Detect which cell encompasses the target text, then output its (X, Y) center coordinate. 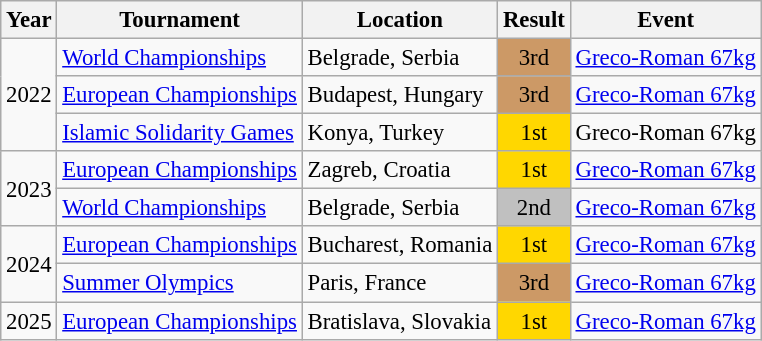
Location (400, 20)
Islamic Solidarity Games (180, 133)
Konya, Turkey (400, 133)
2023 (29, 188)
2nd (534, 208)
2024 (29, 264)
2022 (29, 96)
Summer Olympics (180, 283)
Event (666, 20)
Zagreb, Croatia (400, 170)
Budapest, Hungary (400, 95)
2025 (29, 321)
Year (29, 20)
Bucharest, Romania (400, 245)
Tournament (180, 20)
Result (534, 20)
Bratislava, Slovakia (400, 321)
Paris, France (400, 283)
